Provide the [x, y] coordinate of the cell's center where the given text is located.  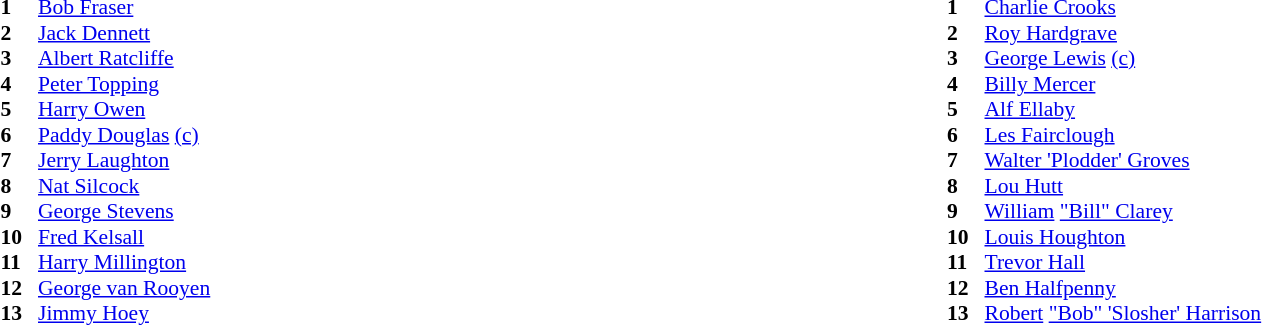
Louis Houghton [1122, 237]
Harry Millington [124, 263]
Paddy Douglas (c) [124, 135]
George Stevens [124, 211]
Trevor Hall [1122, 263]
Billy Mercer [1122, 84]
Les Fairclough [1122, 135]
Alf Ellaby [1122, 109]
Fred Kelsall [124, 237]
Nat Silcock [124, 186]
George van Rooyen [124, 288]
Albert Ratcliffe [124, 59]
William "Bill" Clarey [1122, 211]
Roy Hardgrave [1122, 33]
Walter 'Plodder' Groves [1122, 161]
Ben Halfpenny [1122, 288]
George Lewis (c) [1122, 59]
Jack Dennett [124, 33]
Peter Topping [124, 84]
Lou Hutt [1122, 186]
Jerry Laughton [124, 161]
Harry Owen [124, 109]
